Search for the cell housing the specified text and yield its (X, Y) center coordinate. 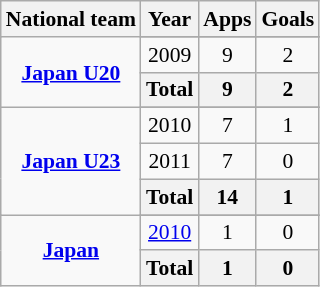
National team (71, 19)
Japan U23 (71, 162)
Goals (288, 19)
Japan (71, 250)
Japan U20 (71, 72)
2009 (170, 55)
Year (170, 19)
14 (227, 197)
Apps (227, 19)
2011 (170, 162)
